Locate the cell with the specified text and output its [x, y] center coordinate. 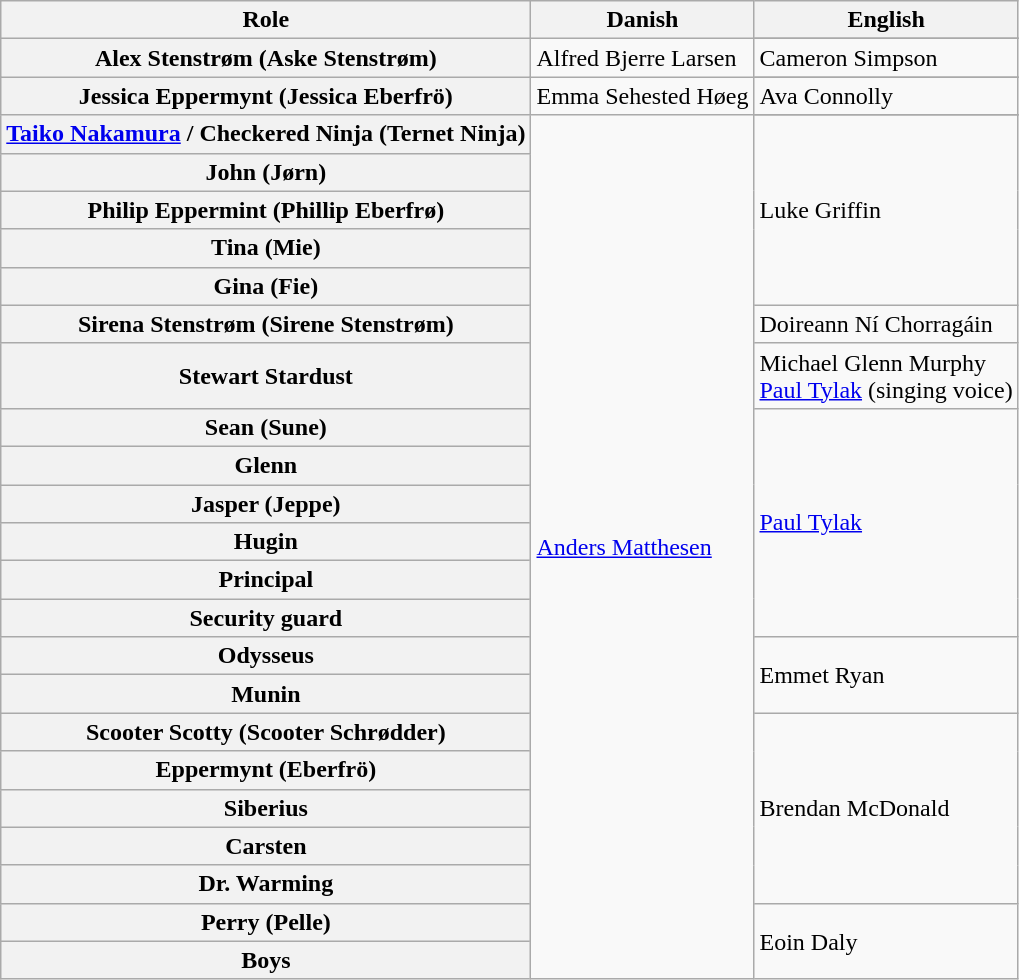
Alfred Bjerre Larsen [642, 58]
Munin [266, 694]
Role [266, 20]
John (Jørn) [266, 172]
Stewart Stardust [266, 376]
Jessica Eppermynt (Jessica Eberfrö) [266, 96]
Paul Tylak [886, 522]
Jasper (Jeppe) [266, 503]
Perry (Pelle) [266, 922]
Boys [266, 960]
Eppermynt (Eberfrö) [266, 770]
Danish [642, 20]
Principal [266, 580]
Cameron Simpson [886, 58]
Emma Sehested Høeg [642, 96]
Taiko Nakamura / Checkered Ninja (Ternet Ninja) [266, 134]
Dr. Warming [266, 884]
Philip Eppermint (Phillip Eberfrø) [266, 210]
Michael Glenn MurphyPaul Tylak (singing voice) [886, 376]
Gina (Fie) [266, 286]
Glenn [266, 465]
Security guard [266, 618]
Odysseus [266, 656]
Luke Griffin [886, 210]
Sean (Sune) [266, 427]
Hugin [266, 542]
Anders Matthesen [642, 547]
Eoin Daly [886, 941]
Brendan McDonald [886, 808]
Scooter Scotty (Scooter Schrødder) [266, 732]
Sirena Stenstrøm (Sirene Stenstrøm) [266, 324]
English [886, 20]
Siberius [266, 808]
Doireann Ní Chorragáin [886, 324]
Tina (Mie) [266, 248]
Carsten [266, 846]
Alex Stenstrøm (Aske Stenstrøm) [266, 58]
Ava Connolly [886, 96]
Emmet Ryan [886, 675]
